Capture the cell that displays the provided text and extract its [X, Y] central coordinate. 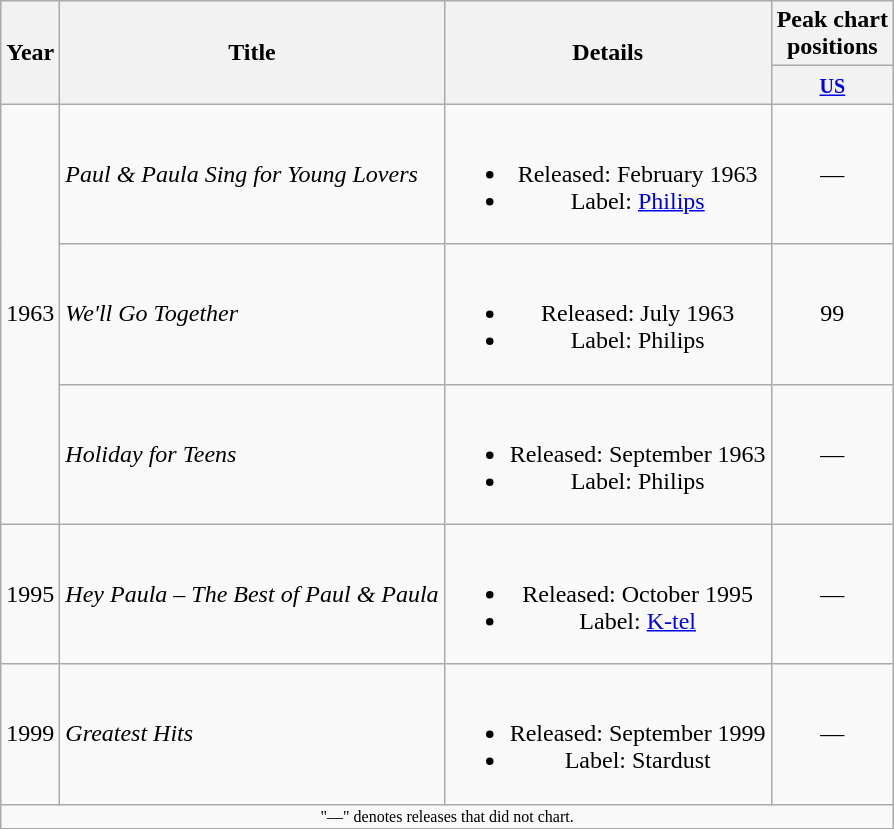
Hey Paula – The Best of Paul & Paula [252, 594]
1999 [30, 734]
Details [608, 52]
Released: February 1963Label: Philips [608, 174]
Holiday for Teens [252, 454]
1963 [30, 314]
1995 [30, 594]
99 [832, 314]
"—" denotes releases that did not chart. [448, 816]
Released: July 1963Label: Philips [608, 314]
Released: September 1963Label: Philips [608, 454]
Released: September 1999Label: Stardust [608, 734]
Greatest Hits [252, 734]
Peak chartpositions [832, 34]
We'll Go Together [252, 314]
Released: October 1995Label: K-tel [608, 594]
Title [252, 52]
Year [30, 52]
US [832, 85]
Paul & Paula Sing for Young Lovers [252, 174]
